Extract the [X, Y] coordinate from the center of the cell holding the provided text.  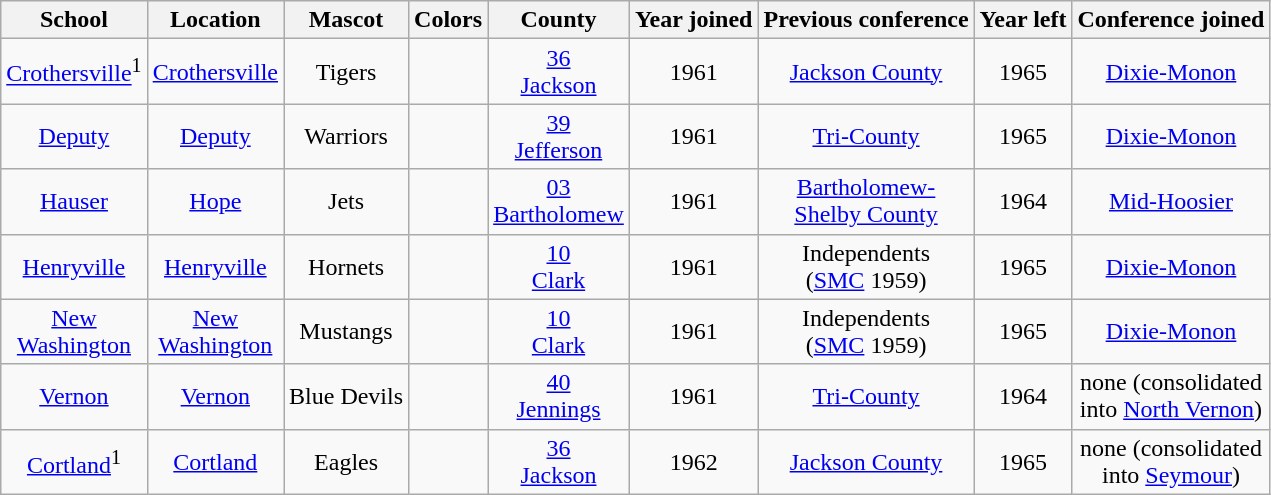
03 Bartholomew [559, 202]
Cortland [215, 462]
Crothersville [215, 72]
Hauser [74, 202]
Colors [448, 20]
Hope [215, 202]
Hornets [346, 266]
1962 [694, 462]
Mascot [346, 20]
County [559, 20]
none (consolidated into Seymour) [1171, 462]
Jets [346, 202]
Crothersville1 [74, 72]
Year joined [694, 20]
Eagles [346, 462]
Cortland1 [74, 462]
Previous conference [866, 20]
Bartholomew-Shelby County [866, 202]
Year left [1023, 20]
Blue Devils [346, 396]
Location [215, 20]
School [74, 20]
Mid-Hoosier [1171, 202]
Conference joined [1171, 20]
none (consolidated into North Vernon) [1171, 396]
40 Jennings [559, 396]
39 Jefferson [559, 136]
Warriors [346, 136]
Tigers [346, 72]
Mustangs [346, 332]
